Find where the given text appears and provide that cell's center as (X, Y) coordinate. 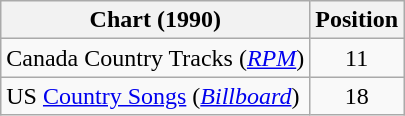
Chart (1990) (156, 20)
Canada Country Tracks (RPM) (156, 58)
US Country Songs (Billboard) (156, 96)
18 (357, 96)
11 (357, 58)
Position (357, 20)
